Detect which cell encompasses the target text, then output its (x, y) center coordinate. 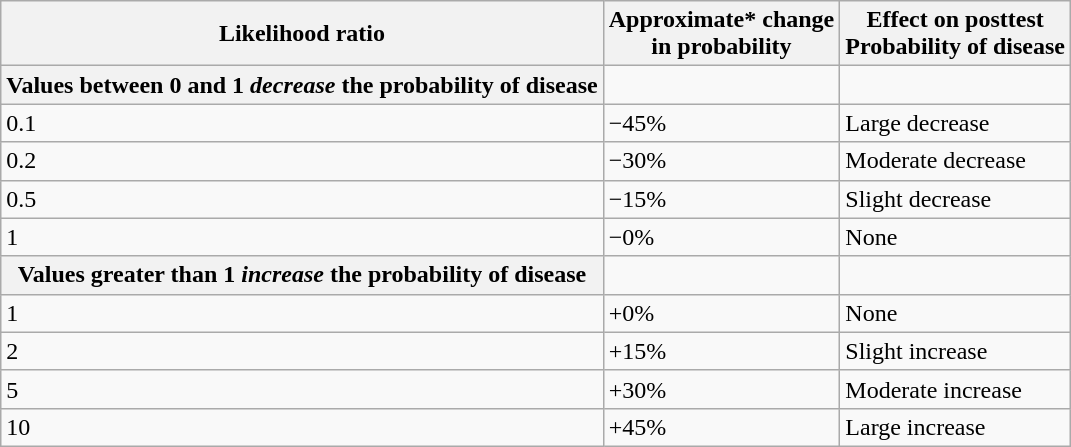
−0% (722, 237)
−45% (722, 123)
Approximate* changein probability (722, 34)
Values greater than 1 increase the probability of disease (302, 275)
0.2 (302, 161)
10 (302, 427)
Large decrease (956, 123)
+0% (722, 313)
+15% (722, 351)
+45% (722, 427)
0.5 (302, 199)
Moderate decrease (956, 161)
Slight increase (956, 351)
Large increase (956, 427)
Effect on posttestProbability of disease (956, 34)
Slight decrease (956, 199)
−30% (722, 161)
5 (302, 389)
−15% (722, 199)
0.1 (302, 123)
Moderate increase (956, 389)
2 (302, 351)
Values between 0 and 1 decrease the probability of disease (302, 85)
Likelihood ratio (302, 34)
+30% (722, 389)
